Search for the cell housing the specified text and yield its [x, y] center coordinate. 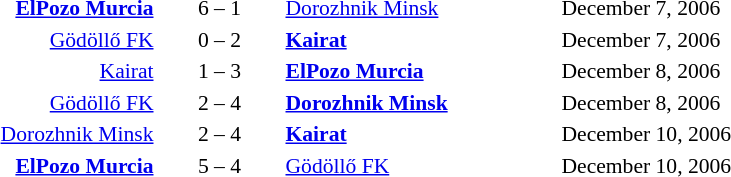
0 – 2 [220, 40]
Dorozhnik Minsk [420, 102]
1 – 3 [220, 71]
ElPozo Murcia [420, 71]
